Return the (X, Y) coordinate for the center point of the cell that contains the specified text.  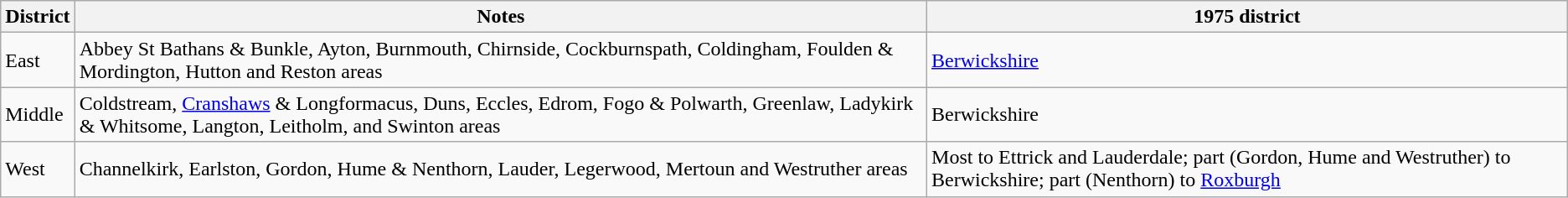
Channelkirk, Earlston, Gordon, Hume & Nenthorn, Lauder, Legerwood, Mertoun and Westruther areas (501, 169)
District (38, 17)
Abbey St Bathans & Bunkle, Ayton, Burnmouth, Chirnside, Cockburnspath, Coldingham, Foulden & Mordington, Hutton and Reston areas (501, 60)
West (38, 169)
1975 district (1248, 17)
Most to Ettrick and Lauderdale; part (Gordon, Hume and Westruther) to Berwickshire; part (Nenthorn) to Roxburgh (1248, 169)
East (38, 60)
Notes (501, 17)
Coldstream, Cranshaws & Longformacus, Duns, Eccles, Edrom, Fogo & Polwarth, Greenlaw, Ladykirk & Whitsome, Langton, Leitholm, and Swinton areas (501, 114)
Middle (38, 114)
